Return the (X, Y) coordinate for the center point of the cell that contains the specified text.  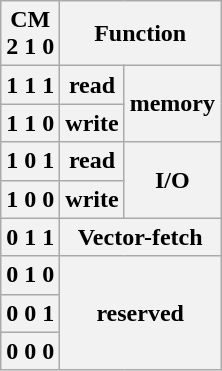
Function (140, 34)
0 0 0 (30, 351)
0 1 1 (30, 237)
1 0 1 (30, 161)
I/O (172, 180)
memory (172, 104)
reserved (140, 313)
Vector-fetch (140, 237)
1 1 0 (30, 123)
1 1 1 (30, 85)
0 0 1 (30, 313)
1 0 0 (30, 199)
CM2 1 0 (30, 34)
0 1 0 (30, 275)
